Detect which cell encompasses the target text, then output its (X, Y) center coordinate. 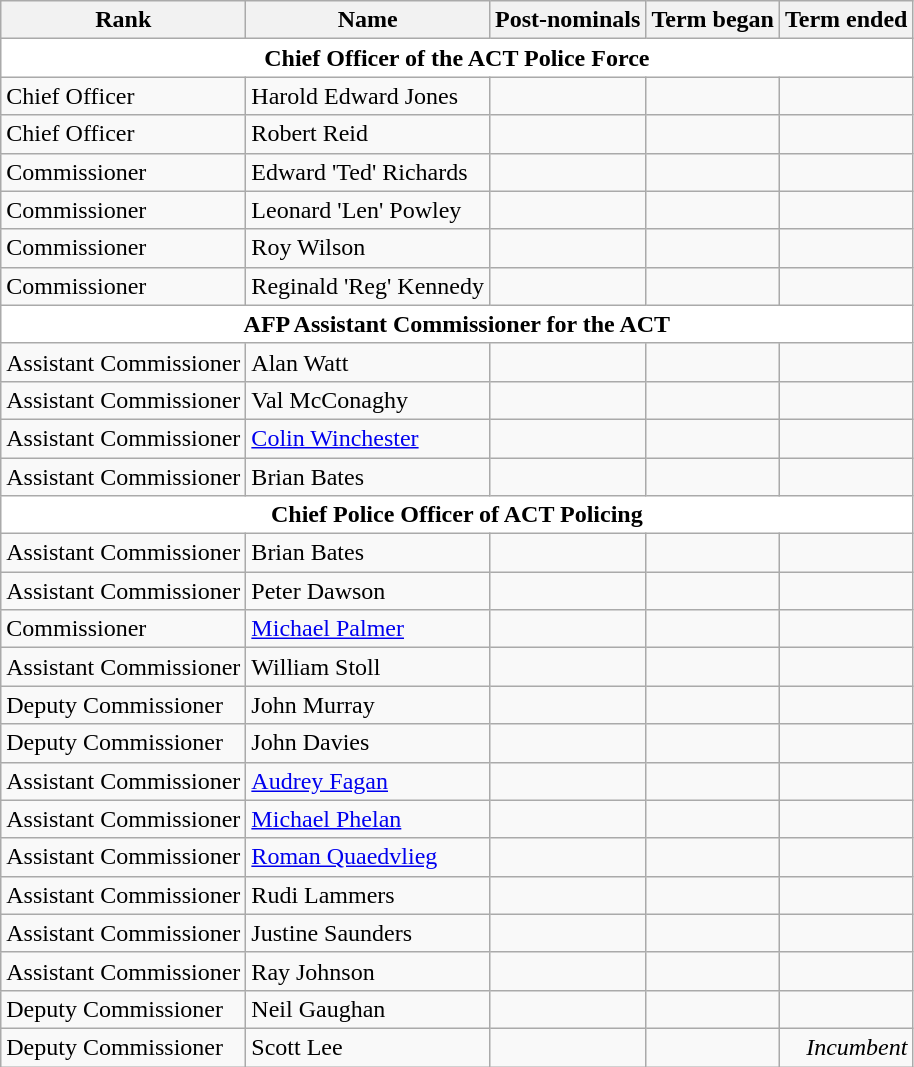
Justine Saunders (368, 933)
John Murray (368, 705)
Harold Edward Jones (368, 96)
Val McConaghy (368, 400)
Rank (124, 20)
Reginald 'Reg' Kennedy (368, 286)
Leonard 'Len' Powley (368, 210)
Neil Gaughan (368, 1009)
Peter Dawson (368, 591)
Chief Police Officer of ACT Policing (457, 515)
William Stoll (368, 667)
Michael Palmer (368, 629)
Audrey Fagan (368, 781)
Robert Reid (368, 134)
Roy Wilson (368, 248)
Post-nominals (567, 20)
Michael Phelan (368, 819)
Edward 'Ted' Richards (368, 172)
Incumbent (846, 1047)
Colin Winchester (368, 438)
Term ended (846, 20)
Scott Lee (368, 1047)
AFP Assistant Commissioner for the ACT (457, 324)
Rudi Lammers (368, 895)
Chief Officer of the ACT Police Force (457, 58)
John Davies (368, 743)
Alan Watt (368, 362)
Name (368, 20)
Ray Johnson (368, 971)
Term began (713, 20)
Roman Quaedvlieg (368, 857)
